For the text-containing cell, return its midpoint in [X, Y] coordinate format. 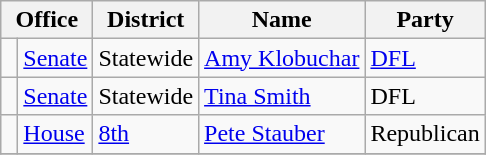
Republican [425, 134]
8th [146, 134]
Pete Stauber [282, 134]
District [146, 20]
Office [47, 20]
Amy Klobuchar [282, 58]
Name [282, 20]
Party [425, 20]
Tina Smith [282, 96]
House [56, 134]
